For the text-containing cell, return its midpoint in (x, y) coordinate format. 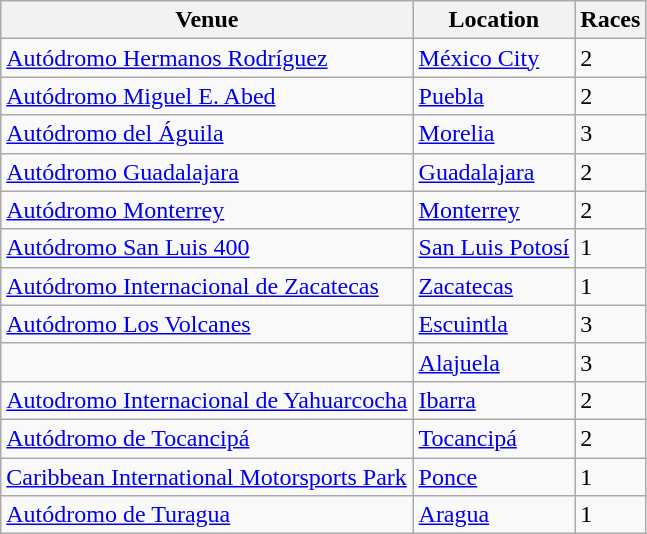
Venue (207, 20)
Autódromo del Águila (207, 134)
Autódromo de Tocancipá (207, 438)
Autodromo Internacional de Yahuarcocha (207, 400)
Guadalajara (494, 172)
Autódromo Los Volcanes (207, 324)
Autódromo de Turagua (207, 515)
Alajuela (494, 362)
Autódromo San Luis 400 (207, 248)
Autódromo Hermanos Rodríguez (207, 58)
Tocancipá (494, 438)
Ibarra (494, 400)
Caribbean International Motorsports Park (207, 477)
Puebla (494, 96)
Escuintla (494, 324)
San Luis Potosí (494, 248)
Location (494, 20)
Aragua (494, 515)
Monterrey (494, 210)
Autódromo Miguel E. Abed (207, 96)
Ponce (494, 477)
Zacatecas (494, 286)
Morelia (494, 134)
Autódromo Guadalajara (207, 172)
Autódromo Monterrey (207, 210)
México City (494, 58)
Races (610, 20)
Autódromo Internacional de Zacatecas (207, 286)
